Pinpoint the cell where the given text exists, returning its (X, Y) midpoint coordinate. 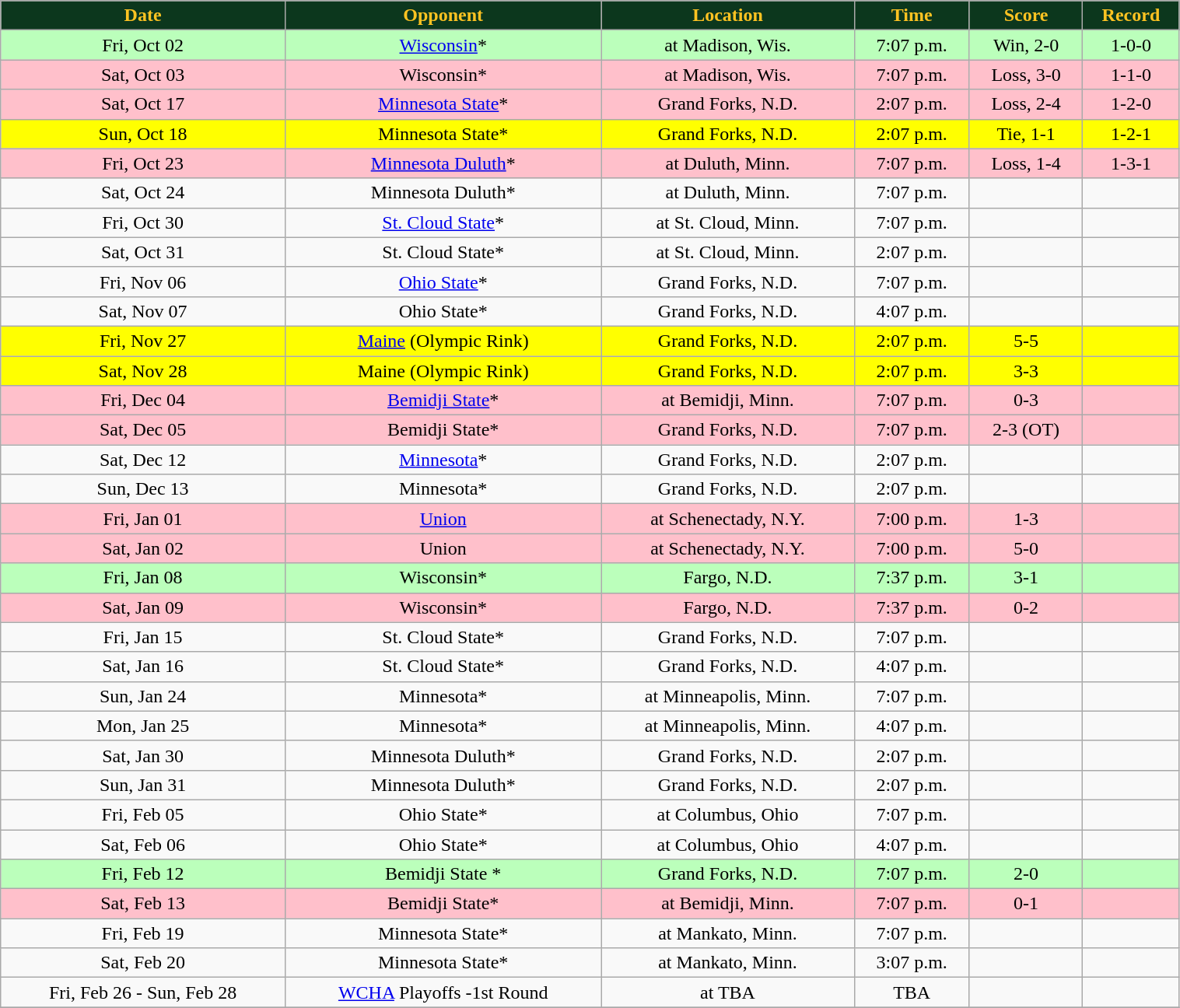
Location (728, 16)
Fri, Feb 26 - Sun, Feb 28 (143, 992)
Sat, Oct 24 (143, 193)
Fri, Oct 02 (143, 45)
1-3-1 (1131, 163)
Loss, 1-4 (1025, 163)
5-0 (1025, 548)
Sat, Jan 02 (143, 548)
Fri, Feb 19 (143, 933)
2-0 (1025, 874)
Fri, Feb 12 (143, 874)
at TBA (728, 992)
Fri, Feb 05 (143, 814)
2-3 (OT) (1025, 430)
Sun, Dec 13 (143, 489)
3-3 (1025, 371)
Sat, Dec 05 (143, 430)
Fri, Nov 06 (143, 282)
Sat, Jan 09 (143, 607)
Sun, Jan 24 (143, 696)
1-0-0 (1131, 45)
3-1 (1025, 578)
Win, 2-0 (1025, 45)
Fri, Jan 08 (143, 578)
Record (1131, 16)
Sat, Jan 16 (143, 667)
Fri, Oct 30 (143, 222)
Sat, Nov 28 (143, 371)
Sat, Oct 03 (143, 75)
Sat, Feb 06 (143, 844)
Date (143, 16)
Time (912, 16)
Loss, 2-4 (1025, 104)
Sun, Jan 31 (143, 785)
Score (1025, 16)
3:07 p.m. (912, 963)
0-3 (1025, 401)
0-2 (1025, 607)
1-2-0 (1131, 104)
1-2-1 (1131, 134)
Sat, Dec 12 (143, 460)
5-5 (1025, 341)
Sat, Nov 07 (143, 311)
Sat, Feb 13 (143, 904)
1-1-0 (1131, 75)
Sat, Jan 30 (143, 755)
Sat, Oct 17 (143, 104)
Bemidji State * (443, 874)
Opponent (443, 16)
Sat, Feb 20 (143, 963)
Fri, Oct 23 (143, 163)
WCHA Playoffs -1st Round (443, 992)
Tie, 1-1 (1025, 134)
1-3 (1025, 519)
Sun, Oct 18 (143, 134)
0-1 (1025, 904)
TBA (912, 992)
Fri, Jan 01 (143, 519)
Loss, 3-0 (1025, 75)
Fri, Dec 04 (143, 401)
Mon, Jan 25 (143, 726)
Sat, Oct 31 (143, 252)
Fri, Jan 15 (143, 637)
Fri, Nov 27 (143, 341)
